Find where the given text appears and provide that cell's center as (x, y) coordinate. 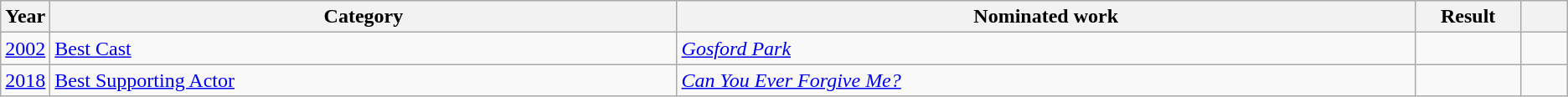
Category (364, 17)
Gosford Park (1045, 48)
Can You Ever Forgive Me? (1045, 80)
Best Supporting Actor (364, 80)
Best Cast (364, 48)
2018 (25, 80)
2002 (25, 48)
Year (25, 17)
Nominated work (1045, 17)
Result (1467, 17)
